Provide the [X, Y] coordinate of the cell's center where the given text is located.  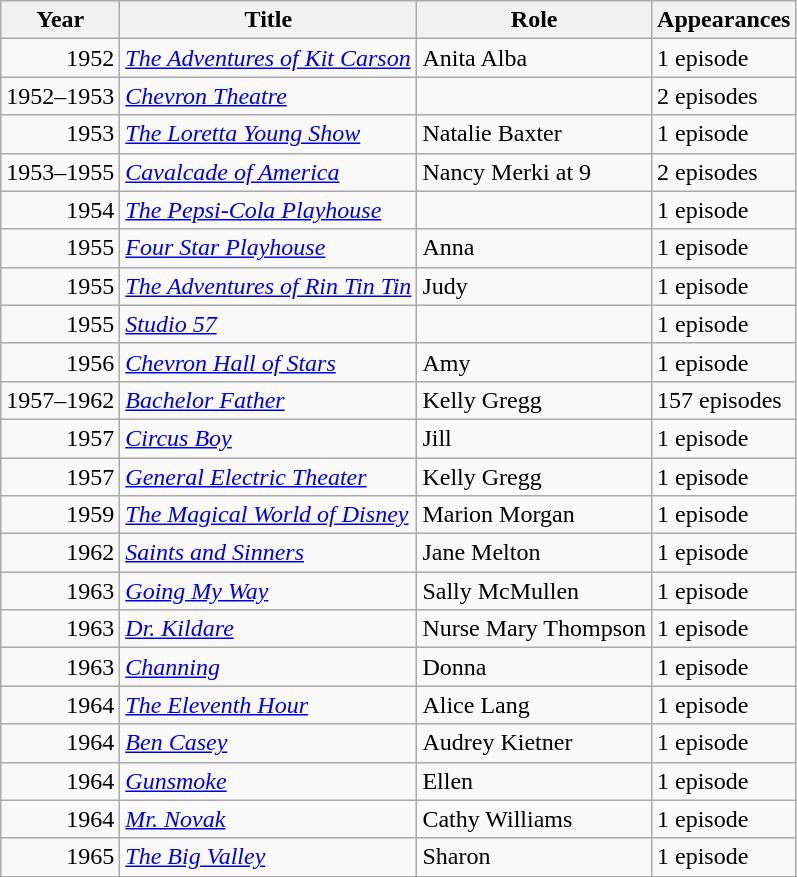
1953 [60, 134]
Marion Morgan [534, 515]
1965 [60, 857]
Audrey Kietner [534, 743]
Cavalcade of America [268, 172]
1962 [60, 553]
Role [534, 20]
The Loretta Young Show [268, 134]
Ben Casey [268, 743]
Anita Alba [534, 58]
Chevron Hall of Stars [268, 362]
Donna [534, 667]
1956 [60, 362]
General Electric Theater [268, 477]
The Pepsi-Cola Playhouse [268, 210]
The Adventures of Rin Tin Tin [268, 286]
Nancy Merki at 9 [534, 172]
1952 [60, 58]
Jill [534, 438]
Jane Melton [534, 553]
Circus Boy [268, 438]
Natalie Baxter [534, 134]
Studio 57 [268, 324]
Amy [534, 362]
1959 [60, 515]
The Big Valley [268, 857]
1952–1953 [60, 96]
Sharon [534, 857]
Mr. Novak [268, 819]
Appearances [724, 20]
1954 [60, 210]
Alice Lang [534, 705]
Year [60, 20]
Four Star Playhouse [268, 248]
Saints and Sinners [268, 553]
1957–1962 [60, 400]
Title [268, 20]
Channing [268, 667]
Chevron Theatre [268, 96]
157 episodes [724, 400]
Sally McMullen [534, 591]
Going My Way [268, 591]
Dr. Kildare [268, 629]
Bachelor Father [268, 400]
Anna [534, 248]
Ellen [534, 781]
Nurse Mary Thompson [534, 629]
1953–1955 [60, 172]
The Adventures of Kit Carson [268, 58]
Judy [534, 286]
The Eleventh Hour [268, 705]
Gunsmoke [268, 781]
Cathy Williams [534, 819]
The Magical World of Disney [268, 515]
